Provide the (x, y) coordinate of the cell's center where the given text is located.  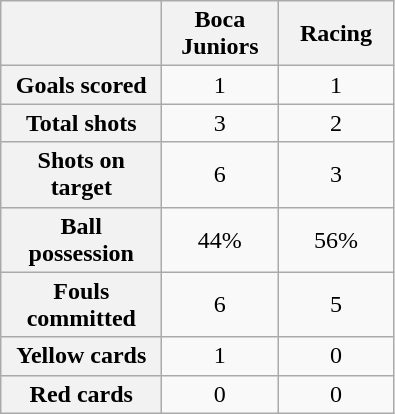
Boca Juniors (220, 34)
56% (336, 240)
Yellow cards (82, 356)
Racing (336, 34)
Fouls committed (82, 304)
Goals scored (82, 85)
44% (220, 240)
5 (336, 304)
2 (336, 123)
Ball possession (82, 240)
Red cards (82, 394)
Total shots (82, 123)
Shots on target (82, 174)
